Determine the [X, Y] coordinate at the center of the cell enclosing the given text.  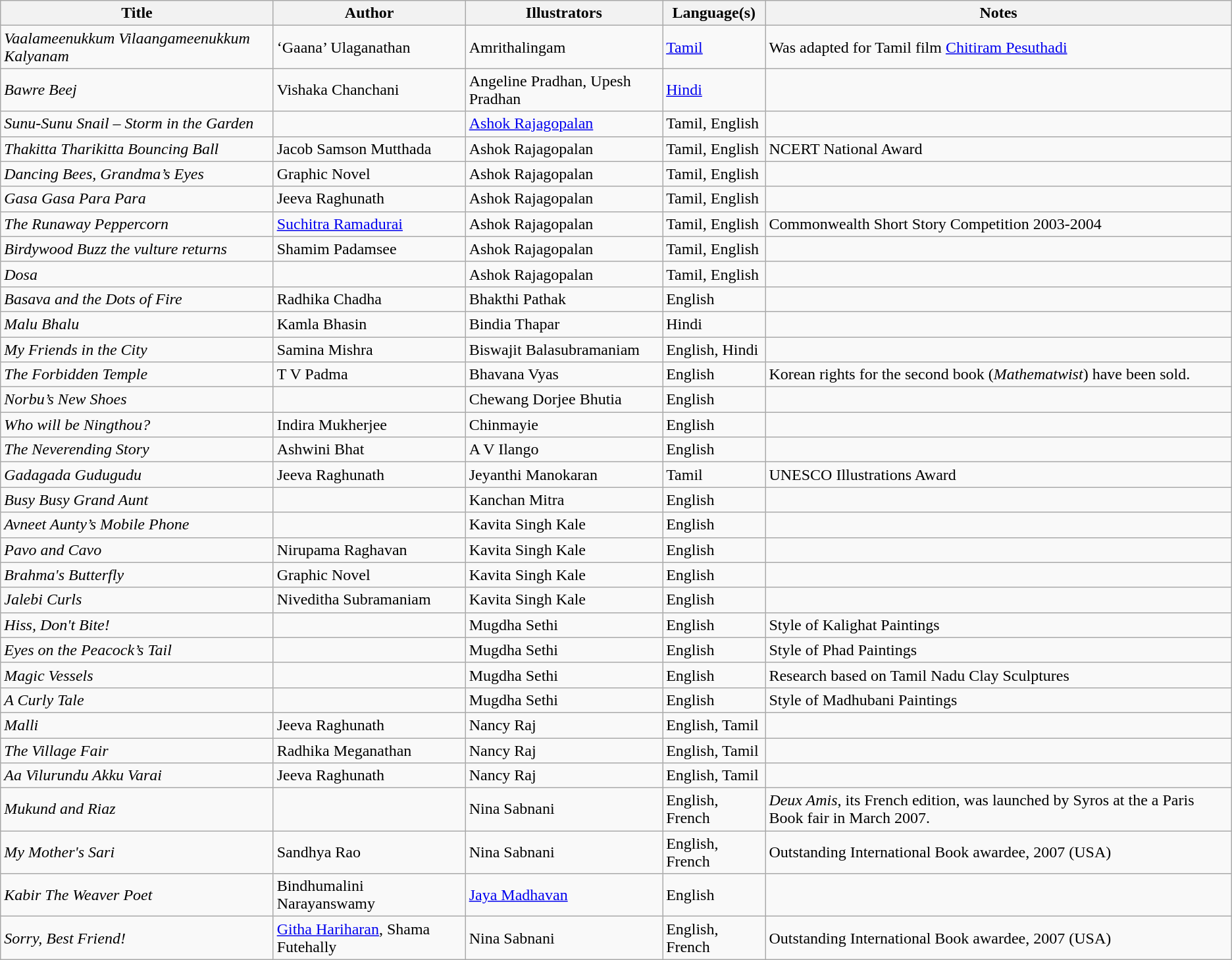
Vishaka Chanchani [369, 90]
Gadagada Gudugudu [137, 475]
The Runaway Peppercorn [137, 224]
Bhavana Vyas [563, 375]
Indira Mukherjee [369, 425]
Language(s) [714, 13]
Sandhya Rao [369, 852]
Gasa Gasa Para Para [137, 199]
Nirupama Raghavan [369, 550]
Korean rights for the second book (Mathematwist) have been sold. [998, 375]
A V Ilango [563, 450]
T V Padma [369, 375]
Shamim Padamsee [369, 249]
Jeyanthi Manokaran [563, 475]
Githa Hariharan, Shama Futehally [369, 938]
English, Hindi [714, 350]
Vaalameenukkum Vilaangameenukkum Kalyanam [137, 47]
Bhakthi Pathak [563, 299]
Malu Bhalu [137, 324]
Jaya Madhavan [563, 895]
Birdywood Buzz the vulture returns [137, 249]
Style of Phad Paintings [998, 650]
Kabir The Weaver Poet [137, 895]
A Curly Tale [137, 700]
Author [369, 13]
Avneet Aunty’s Mobile Phone [137, 525]
Brahma's Butterfly [137, 575]
Who will be Ningthou? [137, 425]
Malli [137, 725]
Research based on Tamil Nadu Clay Sculptures [998, 675]
Mukund and Riaz [137, 810]
Pavo and Cavo [137, 550]
Basava and the Dots of Fire [137, 299]
Magic Vessels [137, 675]
Chinmayie [563, 425]
Samina Mishra [369, 350]
Aa Vilurundu Akku Varai [137, 776]
Was adapted for Tamil film Chitiram Pesuthadi [998, 47]
Illustrators [563, 13]
Sorry, Best Friend! [137, 938]
Title [137, 13]
Chewang Dorjee Bhutia [563, 400]
Jalebi Curls [137, 600]
Hiss, Don't Bite! [137, 625]
Deux Amis, its French edition, was launched by Syros at the a Paris Book fair in March 2007. [998, 810]
Dancing Bees, Grandma’s Eyes [137, 174]
Dosa [137, 274]
‘Gaana’ Ulaganathan [369, 47]
Amrithalingam [563, 47]
Jacob Samson Mutthada [369, 149]
Suchitra Ramadurai [369, 224]
Commonwealth Short Story Competition 2003-2004 [998, 224]
The Village Fair [137, 750]
Style of Madhubani Paintings [998, 700]
Thakitta Tharikitta Bouncing Ball [137, 149]
Sunu-Sunu Snail – Storm in the Garden [137, 124]
Biswajit Balasubramaniam [563, 350]
Kamla Bhasin [369, 324]
My Mother's Sari [137, 852]
UNESCO Illustrations Award [998, 475]
Busy Busy Grand Aunt [137, 500]
Kanchan Mitra [563, 500]
NCERT National Award [998, 149]
Radhika Meganathan [369, 750]
Eyes on the Peacock’s Tail [137, 650]
Norbu’s New Shoes [137, 400]
Bindhumalini Narayanswamy [369, 895]
Ashwini Bhat [369, 450]
My Friends in the City [137, 350]
Niveditha Subramaniam [369, 600]
Angeline Pradhan, Upesh Pradhan [563, 90]
Radhika Chadha [369, 299]
Bindia Thapar [563, 324]
The Neverending Story [137, 450]
Style of Kalighat Paintings [998, 625]
Notes [998, 13]
Bawre Beej [137, 90]
The Forbidden Temple [137, 375]
